Identify which cell holds the provided text, then report its (X, Y) central coordinate. 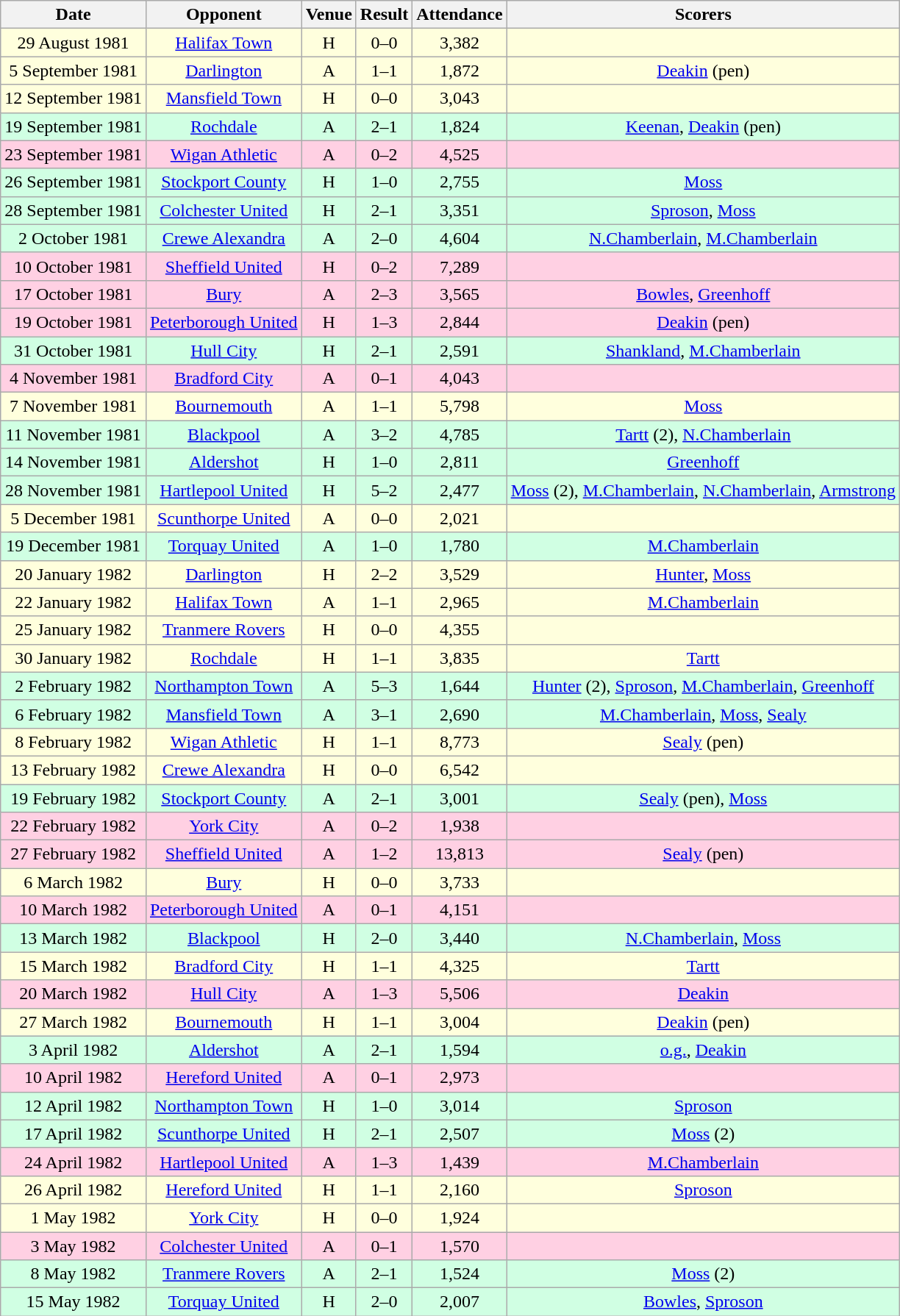
1,938 (460, 826)
2,755 (460, 182)
5–2 (384, 490)
26 April 1982 (74, 1190)
6 March 1982 (74, 882)
30 January 1982 (74, 658)
28 September 1981 (74, 210)
Keenan, Deakin (pen) (703, 126)
4,525 (460, 154)
3–2 (384, 435)
24 April 1982 (74, 1162)
7,289 (460, 266)
14 November 1981 (74, 462)
19 October 1981 (74, 322)
8 May 1982 (74, 1274)
4,785 (460, 435)
3–1 (384, 714)
13,813 (460, 854)
12 April 1982 (74, 1106)
Sproson, Moss (703, 210)
Shankland, M.Chamberlain (703, 351)
2 February 1982 (74, 686)
15 May 1982 (74, 1302)
3 April 1982 (74, 1050)
o.g., Deakin (703, 1050)
5 September 1981 (74, 71)
19 September 1981 (74, 126)
2,507 (460, 1134)
10 April 1982 (74, 1078)
2,844 (460, 322)
13 February 1982 (74, 770)
17 October 1981 (74, 294)
2,477 (460, 490)
5,506 (460, 994)
6 February 1982 (74, 714)
Greenhoff (703, 462)
31 October 1981 (74, 351)
5 December 1981 (74, 518)
5,798 (460, 407)
1,780 (460, 546)
1 May 1982 (74, 1217)
3,440 (460, 938)
2–3 (384, 294)
27 March 1982 (74, 1022)
1,924 (460, 1217)
Scorers (703, 15)
2,811 (460, 462)
6,542 (460, 770)
19 February 1982 (74, 798)
Bowles, Greenhoff (703, 294)
22 February 1982 (74, 826)
Bowles, Sproson (703, 1302)
2 October 1981 (74, 238)
4,325 (460, 966)
4,355 (460, 630)
10 October 1981 (74, 266)
29 August 1981 (74, 43)
2,591 (460, 351)
2,021 (460, 518)
1,872 (460, 71)
3 May 1982 (74, 1246)
26 September 1981 (74, 182)
3,565 (460, 294)
5–3 (384, 686)
2,007 (460, 1302)
3,835 (460, 658)
4,043 (460, 379)
7 November 1981 (74, 407)
8 February 1982 (74, 742)
1,524 (460, 1274)
1,439 (460, 1162)
Moss (2), M.Chamberlain, N.Chamberlain, Armstrong (703, 490)
3,001 (460, 798)
23 September 1981 (74, 154)
8,773 (460, 742)
19 December 1981 (74, 546)
Date (74, 15)
1,644 (460, 686)
22 January 1982 (74, 602)
1,594 (460, 1050)
Tartt (2), N.Chamberlain (703, 435)
12 September 1981 (74, 99)
2,690 (460, 714)
3,043 (460, 99)
Opponent (224, 15)
4,604 (460, 238)
3,014 (460, 1106)
1–2 (384, 854)
N.Chamberlain, Moss (703, 938)
Attendance (460, 15)
25 January 1982 (74, 630)
Hunter, Moss (703, 574)
3,351 (460, 210)
10 March 1982 (74, 910)
27 February 1982 (74, 854)
1,824 (460, 126)
15 March 1982 (74, 966)
4 November 1981 (74, 379)
3,382 (460, 43)
17 April 1982 (74, 1134)
20 March 1982 (74, 994)
28 November 1981 (74, 490)
20 January 1982 (74, 574)
3,733 (460, 882)
2,973 (460, 1078)
2,965 (460, 602)
11 November 1981 (74, 435)
1,570 (460, 1246)
Sealy (pen), Moss (703, 798)
Hunter (2), Sproson, M.Chamberlain, Greenhoff (703, 686)
3,529 (460, 574)
N.Chamberlain, M.Chamberlain (703, 238)
2,160 (460, 1190)
M.Chamberlain, Moss, Sealy (703, 714)
Venue (329, 15)
13 March 1982 (74, 938)
Deakin (703, 994)
3,004 (460, 1022)
2–2 (384, 574)
4,151 (460, 910)
Result (384, 15)
